Output the (X, Y) coordinate of the center of the cell containing the given text.  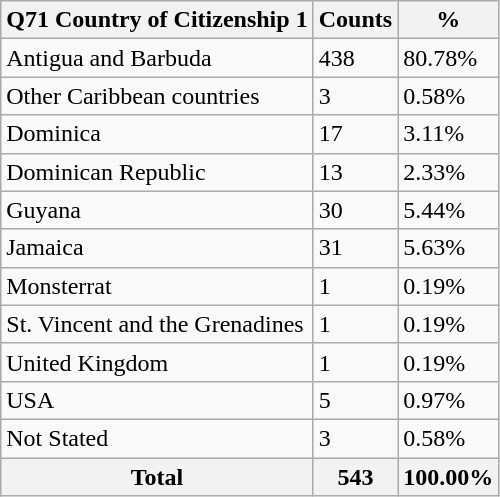
13 (355, 172)
Total (157, 477)
Dominican Republic (157, 172)
Monsterrat (157, 286)
3.11% (448, 134)
United Kingdom (157, 362)
Not Stated (157, 438)
5 (355, 400)
Guyana (157, 210)
Q71 Country of Citizenship 1 (157, 20)
30 (355, 210)
% (448, 20)
2.33% (448, 172)
100.00% (448, 477)
438 (355, 58)
31 (355, 248)
0.97% (448, 400)
80.78% (448, 58)
543 (355, 477)
5.63% (448, 248)
Other Caribbean countries (157, 96)
Jamaica (157, 248)
Antigua and Barbuda (157, 58)
5.44% (448, 210)
St. Vincent and the Grenadines (157, 324)
USA (157, 400)
Dominica (157, 134)
Counts (355, 20)
17 (355, 134)
